From the cell containing the given text, extract its center point as (X, Y) coordinate. 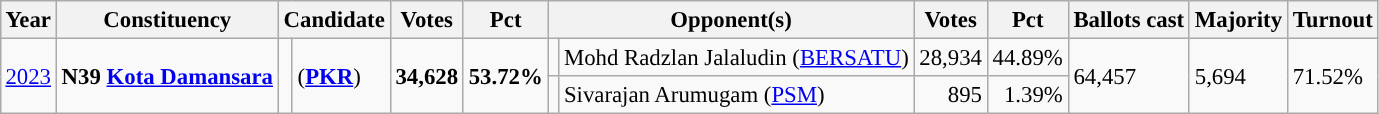
44.89% (1028, 57)
Constituency (167, 20)
Sivarajan Arumugam (PSM) (736, 95)
Year (28, 20)
1.39% (1028, 95)
N39 Kota Damansara (167, 76)
(PKR) (341, 76)
71.52% (1332, 76)
2023 (28, 76)
Turnout (1332, 20)
895 (950, 95)
34,628 (426, 76)
53.72% (506, 76)
5,694 (1238, 76)
Mohd Radzlan Jalaludin (BERSATU) (736, 57)
Candidate (334, 20)
Ballots cast (1128, 20)
64,457 (1128, 76)
Majority (1238, 20)
Opponent(s) (731, 20)
28,934 (950, 57)
